Output the [X, Y] coordinate of the center of the cell containing the given text.  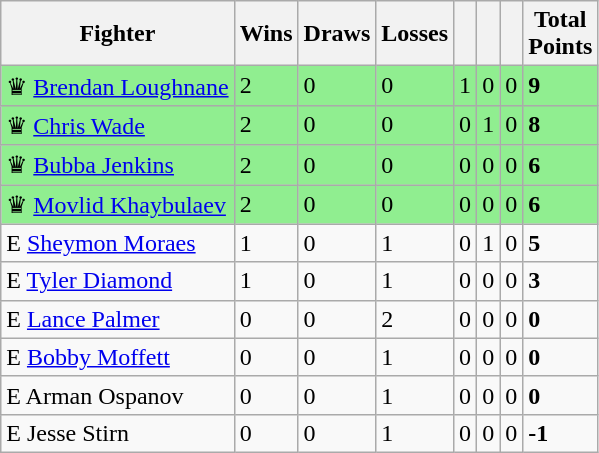
Draws [337, 34]
E Bobby Moffett [118, 357]
♛ Movlid Khaybulaev [118, 204]
3 [560, 281]
E Tyler Diamond [118, 281]
♛ Chris Wade [118, 125]
Wins [266, 34]
5 [560, 243]
E Jesse Stirn [118, 433]
Losses [415, 34]
Total Points [560, 34]
E Arman Ospanov [118, 395]
8 [560, 125]
♛ Bubba Jenkins [118, 165]
E Lance Palmer [118, 319]
Fighter [118, 34]
9 [560, 86]
-1 [560, 433]
E Sheymon Moraes [118, 243]
♛ Brendan Loughnane [118, 86]
